Identify which cell holds the provided text, then report its (X, Y) central coordinate. 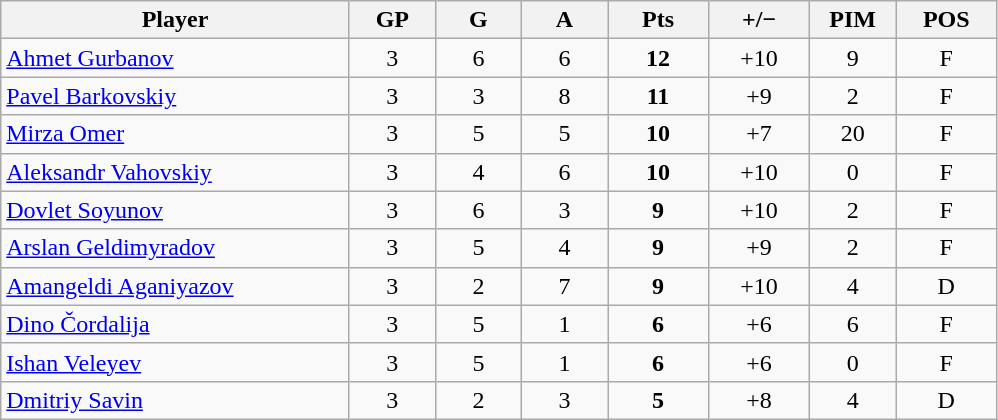
12 (658, 58)
+/− (760, 20)
Pts (658, 20)
G (478, 20)
Arslan Geldimyradov (176, 248)
Mirza Omer (176, 134)
Pavel Barkovskiy (176, 96)
8 (564, 96)
Ishan Veleyev (176, 362)
Dino Čordalija (176, 324)
A (564, 20)
Aleksandr Vahovskiy (176, 172)
20 (853, 134)
+8 (760, 400)
GP (392, 20)
+7 (760, 134)
Player (176, 20)
11 (658, 96)
7 (564, 286)
PIM (853, 20)
Amangeldi Aganiyazov (176, 286)
Dovlet Soyunov (176, 210)
POS (946, 20)
Ahmet Gurbanov (176, 58)
Dmitriy Savin (176, 400)
